Scan for the cell matching the given text and deliver its (x, y) coordinate at center. 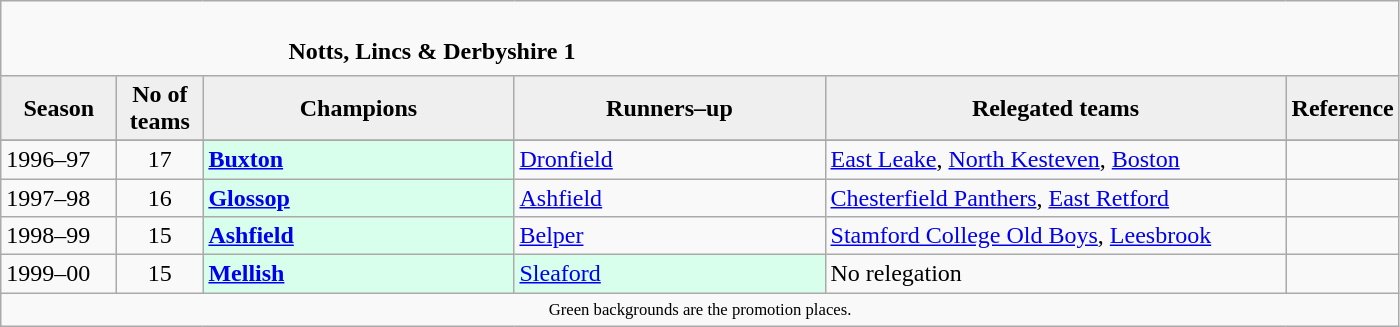
Relegated teams (1056, 108)
East Leake, North Kesteven, Boston (1056, 159)
Mellish (358, 274)
Glossop (358, 197)
Green backgrounds are the promotion places. (700, 310)
Season (59, 108)
Runners–up (670, 108)
No relegation (1056, 274)
Sleaford (670, 274)
1996–97 (59, 159)
Chesterfield Panthers, East Retford (1056, 197)
Buxton (358, 159)
Reference (1342, 108)
No of teams (160, 108)
1998–99 (59, 236)
Dronfield (670, 159)
1999–00 (59, 274)
16 (160, 197)
17 (160, 159)
Champions (358, 108)
Stamford College Old Boys, Leesbrook (1056, 236)
Belper (670, 236)
1997–98 (59, 197)
